Extract the (x, y) coordinate from the center of the cell holding the provided text.  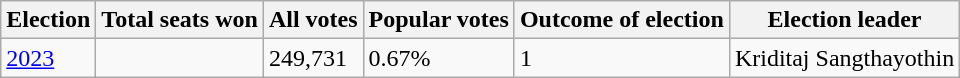
0.67% (438, 58)
1 (622, 58)
249,731 (313, 58)
2023 (48, 58)
Kriditaj Sangthayothin (844, 58)
Election (48, 20)
Election leader (844, 20)
Popular votes (438, 20)
Outcome of election (622, 20)
Total seats won (180, 20)
All votes (313, 20)
